Scan for the cell matching the given text and deliver its (x, y) coordinate at center. 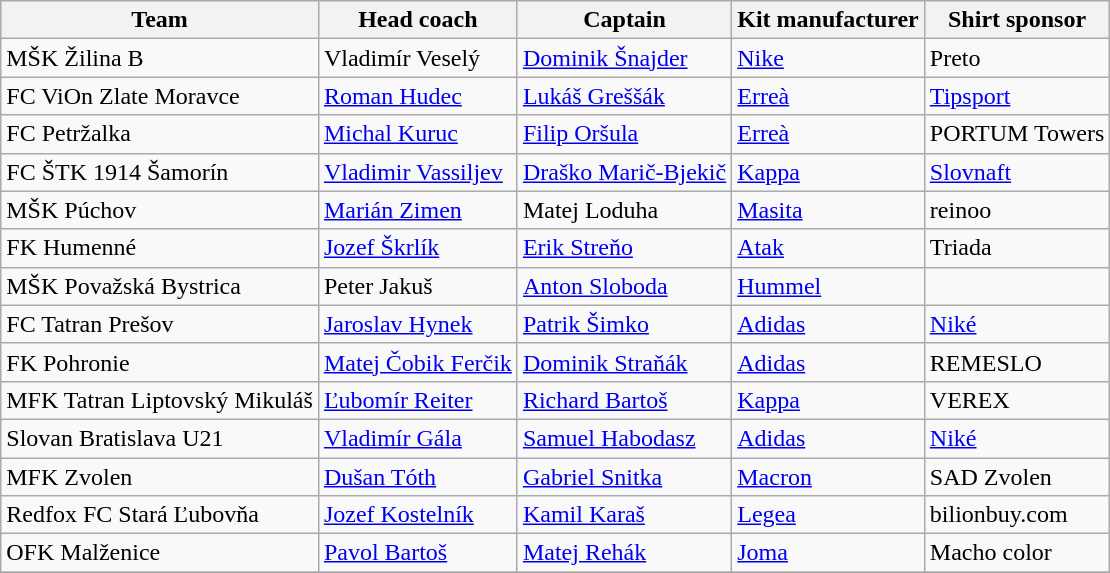
MFK Tatran Liptovský Mikuláš (160, 400)
Masita (828, 210)
Captain (624, 20)
Shirt sponsor (1017, 20)
SAD Zvolen (1017, 477)
Kit manufacturer (828, 20)
Vladimír Veselý (418, 58)
PORTUM Towers (1017, 134)
Triada (1017, 248)
Samuel Habodasz (624, 438)
Draško Marič-Bjekič (624, 172)
Peter Jakuš (418, 286)
FC Tatran Prešov (160, 324)
Joma (828, 553)
Nike (828, 58)
Dominik Šnajder (624, 58)
VEREX (1017, 400)
Matej Loduha (624, 210)
Jaroslav Hynek (418, 324)
MŠK Púchov (160, 210)
Matej Čobik Ferčik (418, 362)
Marián Zimen (418, 210)
bilionbuy.com (1017, 515)
Michal Kuruc (418, 134)
MŠK Žilina B (160, 58)
Head coach (418, 20)
Vladimír Gála (418, 438)
Dušan Tóth (418, 477)
Atak (828, 248)
Legea (828, 515)
Richard Bartoš (624, 400)
Kamil Karaš (624, 515)
Tipsport (1017, 96)
Slovan Bratislava U21 (160, 438)
Jozef Škrlík (418, 248)
FC ViOn Zlate Moravce (160, 96)
FK Humenné (160, 248)
Filip Oršula (624, 134)
FK Pohronie (160, 362)
MŠK Považská Bystrica (160, 286)
Anton Sloboda (624, 286)
Vladimir Vassiljev (418, 172)
Matej Rehák (624, 553)
Macron (828, 477)
Dominik Straňák (624, 362)
Macho color (1017, 553)
reinoo (1017, 210)
Slovnaft (1017, 172)
Preto (1017, 58)
Roman Hudec (418, 96)
Team (160, 20)
Hummel (828, 286)
REMESLO (1017, 362)
Lukáš Greššák (624, 96)
OFK Malženice (160, 553)
Redfox FC Stará Ľubovňa (160, 515)
Erik Streňo (624, 248)
MFK Zvolen (160, 477)
Patrik Šimko (624, 324)
Jozef Kostelník (418, 515)
FC ŠTK 1914 Šamorín (160, 172)
Pavol Bartoš (418, 553)
Ľubomír Reiter (418, 400)
FC Petržalka (160, 134)
Gabriel Snitka (624, 477)
